Search for the cell housing the specified text and yield its [X, Y] center coordinate. 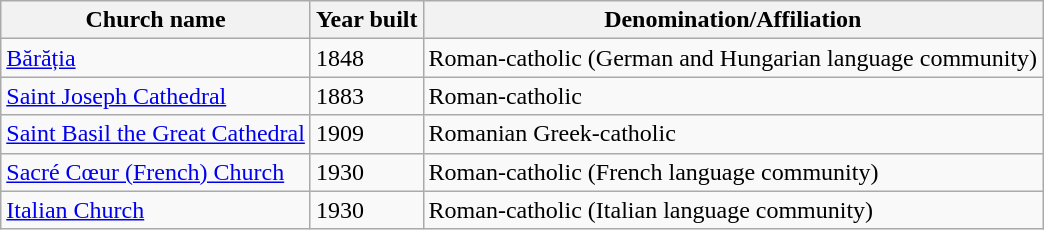
Saint Joseph Cathedral [156, 96]
Romanian Greek-catholic [733, 134]
Roman-catholic [733, 96]
Saint Basil the Great Cathedral [156, 134]
1848 [366, 58]
Roman-catholic (French language community) [733, 172]
Denomination/Affiliation [733, 20]
Roman-catholic (German and Hungarian language community) [733, 58]
Church name [156, 20]
Bărăția [156, 58]
Sacré Cœur (French) Church [156, 172]
Roman-catholic (Italian language community) [733, 210]
1883 [366, 96]
Italian Church [156, 210]
1909 [366, 134]
Year built [366, 20]
